Extract the [X, Y] coordinate from the center of the cell holding the provided text.  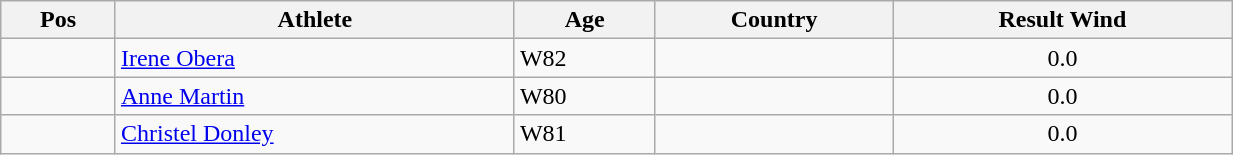
Athlete [314, 20]
W81 [584, 134]
W80 [584, 96]
Age [584, 20]
Irene Obera [314, 58]
Pos [58, 20]
Result Wind [1062, 20]
W82 [584, 58]
Anne Martin [314, 96]
Christel Donley [314, 134]
Country [774, 20]
